Capture the cell that displays the provided text and extract its [x, y] central coordinate. 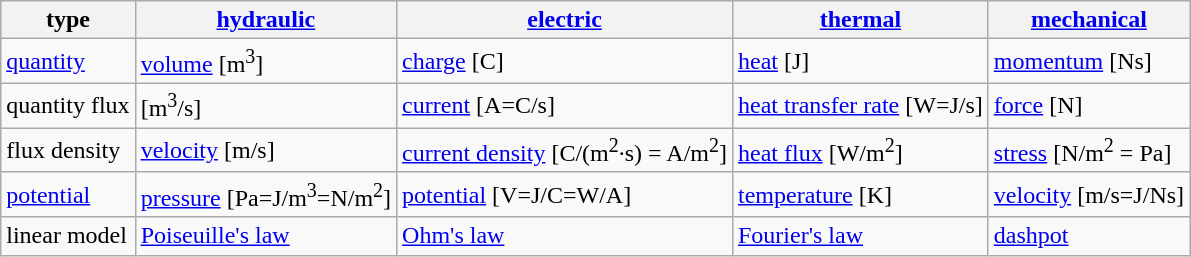
current [A=C/s] [565, 106]
temperature [K] [860, 194]
flux density [68, 150]
Ohm's law [565, 236]
Fourier's law [860, 236]
mechanical [1088, 20]
heat transfer rate [W=J/s] [860, 106]
volume [m3] [266, 62]
[m3/s] [266, 106]
charge [C] [565, 62]
hydraulic [266, 20]
quantity [68, 62]
momentum [Ns] [1088, 62]
current density [C/(m2·s) = A/m2] [565, 150]
linear model [68, 236]
potential [V=J/C=W/A] [565, 194]
thermal [860, 20]
potential [68, 194]
heat [J] [860, 62]
Poiseuille's law [266, 236]
force [N] [1088, 106]
quantity flux [68, 106]
velocity [m/s=J/Ns] [1088, 194]
pressure [Pa=J/m3=N/m2] [266, 194]
heat flux [W/m2] [860, 150]
dashpot [1088, 236]
type [68, 20]
stress [N/m2 = Pa] [1088, 150]
electric [565, 20]
velocity [m/s] [266, 150]
